Pinpoint the cell where the given text exists, returning its [x, y] midpoint coordinate. 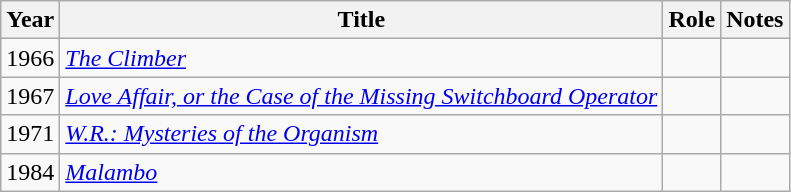
Title [362, 20]
Year [30, 20]
1971 [30, 134]
W.R.: Mysteries of the Organism [362, 134]
1967 [30, 96]
Love Affair, or the Case of the Missing Switchboard Operator [362, 96]
1984 [30, 172]
Notes [755, 20]
The Climber [362, 58]
Role [692, 20]
1966 [30, 58]
Malambo [362, 172]
